Search for the cell housing the specified text and yield its [X, Y] center coordinate. 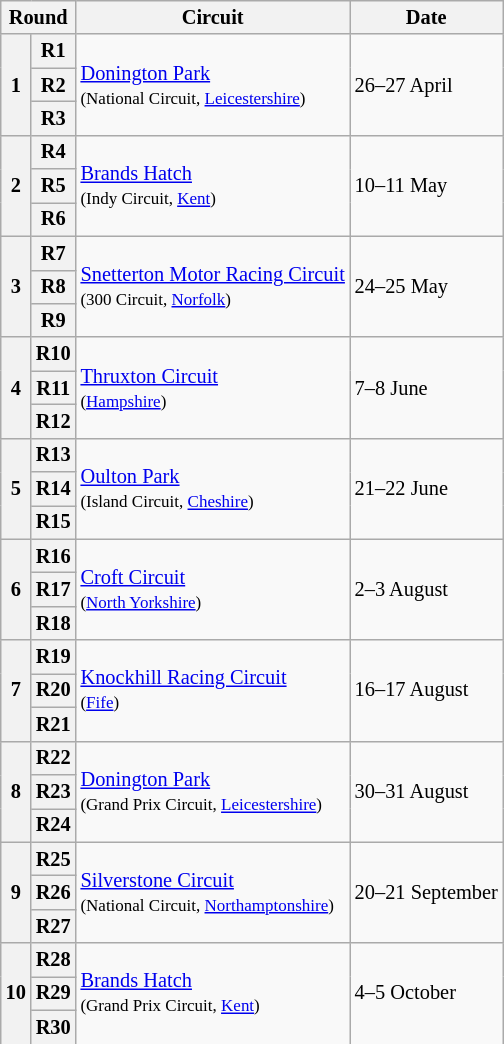
R18 [54, 623]
Circuit [213, 17]
6 [16, 590]
R25 [54, 859]
Brands Hatch(Indy Circuit, Kent) [213, 186]
Round [38, 17]
R16 [54, 556]
30–31 August [426, 792]
R11 [54, 388]
Knockhill Racing Circuit(Fife) [213, 690]
Brands Hatch(Grand Prix Circuit, Kent) [213, 994]
3 [16, 286]
R27 [54, 926]
Oulton Park(Island Circuit, Cheshire) [213, 488]
24–25 May [426, 286]
R26 [54, 892]
R10 [54, 354]
R12 [54, 421]
2–3 August [426, 590]
20–21 September [426, 892]
R29 [54, 993]
R9 [54, 320]
2 [16, 186]
R20 [54, 690]
Silverstone Circuit(National Circuit, Northamptonshire) [213, 892]
R21 [54, 724]
5 [16, 488]
21–22 June [426, 488]
R23 [54, 791]
9 [16, 892]
R24 [54, 825]
Thruxton Circuit(Hampshire) [213, 388]
R28 [54, 960]
R8 [54, 287]
Snetterton Motor Racing Circuit(300 Circuit, Norfolk) [213, 286]
R30 [54, 1027]
R14 [54, 489]
R5 [54, 186]
4 [16, 388]
8 [16, 792]
10–11 May [426, 186]
R13 [54, 455]
7–8 June [426, 388]
7 [16, 690]
Donington Park(National Circuit, Leicestershire) [213, 84]
R19 [54, 657]
R1 [54, 51]
Date [426, 17]
4–5 October [426, 994]
R15 [54, 522]
26–27 April [426, 84]
R22 [54, 758]
R7 [54, 253]
R3 [54, 118]
Croft Circuit(North Yorkshire) [213, 590]
R17 [54, 589]
Donington Park(Grand Prix Circuit, Leicestershire) [213, 792]
10 [16, 994]
16–17 August [426, 690]
R6 [54, 219]
R4 [54, 152]
R2 [54, 85]
1 [16, 84]
